Scan for the cell matching the given text and deliver its [x, y] coordinate at center. 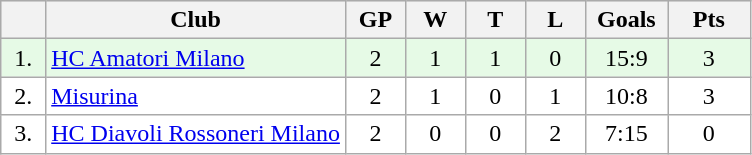
HC Amatori Milano [196, 58]
15:9 [626, 58]
W [435, 20]
T [495, 20]
L [555, 20]
Misurina [196, 96]
Pts [709, 20]
3. [24, 134]
HC Diavoli Rossoneri Milano [196, 134]
GP [375, 20]
2. [24, 96]
7:15 [626, 134]
Club [196, 20]
Goals [626, 20]
1. [24, 58]
10:8 [626, 96]
